Return the (X, Y) coordinate for the center point of the cell that contains the specified text.  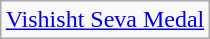
Vishisht Seva Medal (105, 20)
